Search for the cell housing the specified text and yield its (X, Y) center coordinate. 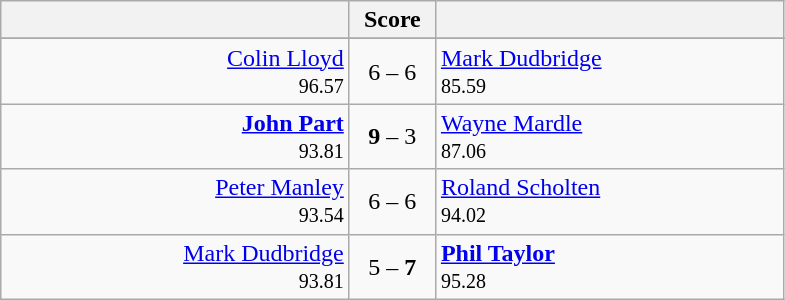
Mark Dudbridge 85.59 (610, 72)
5 – 7 (392, 266)
Peter Manley 93.54 (176, 202)
Wayne Mardle 87.06 (610, 136)
John Part 93.81 (176, 136)
Roland Scholten 94.02 (610, 202)
9 – 3 (392, 136)
Phil Taylor 95.28 (610, 266)
Score (392, 20)
Colin Lloyd 96.57 (176, 72)
Mark Dudbridge 93.81 (176, 266)
